Detect which cell encompasses the target text, then output its (x, y) center coordinate. 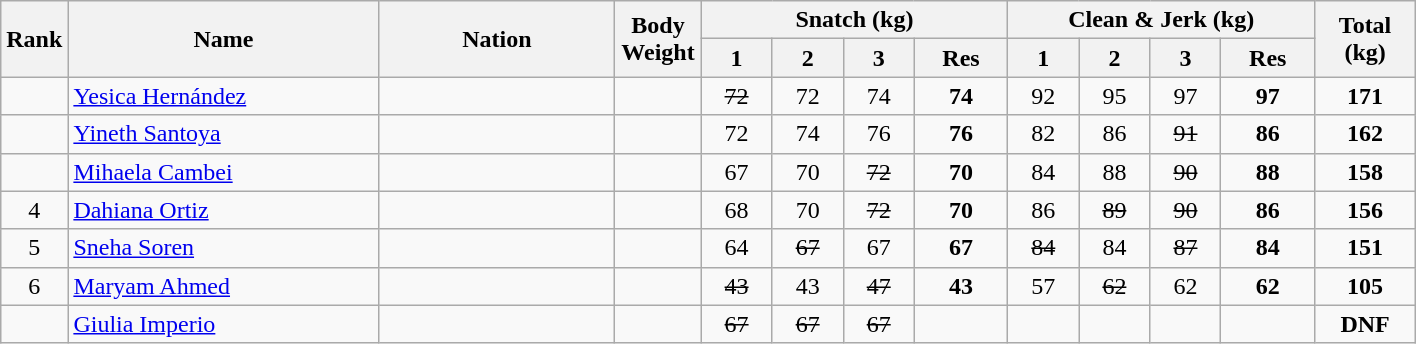
Maryam Ahmed (224, 286)
171 (1366, 96)
Giulia Imperio (224, 324)
Body Weight (658, 39)
156 (1366, 210)
Rank (34, 39)
Snatch (kg) (854, 20)
162 (1366, 134)
Name (224, 39)
Mihaela Cambei (224, 172)
68 (736, 210)
5 (34, 248)
Sneha Soren (224, 248)
Yesica Hernández (224, 96)
151 (1366, 248)
4 (34, 210)
87 (1186, 248)
82 (1044, 134)
91 (1186, 134)
Yineth Santoya (224, 134)
47 (878, 286)
89 (1114, 210)
57 (1044, 286)
6 (34, 286)
158 (1366, 172)
92 (1044, 96)
64 (736, 248)
Nation (497, 39)
95 (1114, 96)
105 (1366, 286)
Dahiana Ortiz (224, 210)
DNF (1366, 324)
Clean & Jerk (kg) (1162, 20)
Total (kg) (1366, 39)
